Output the [x, y] coordinate of the center of the cell containing the given text.  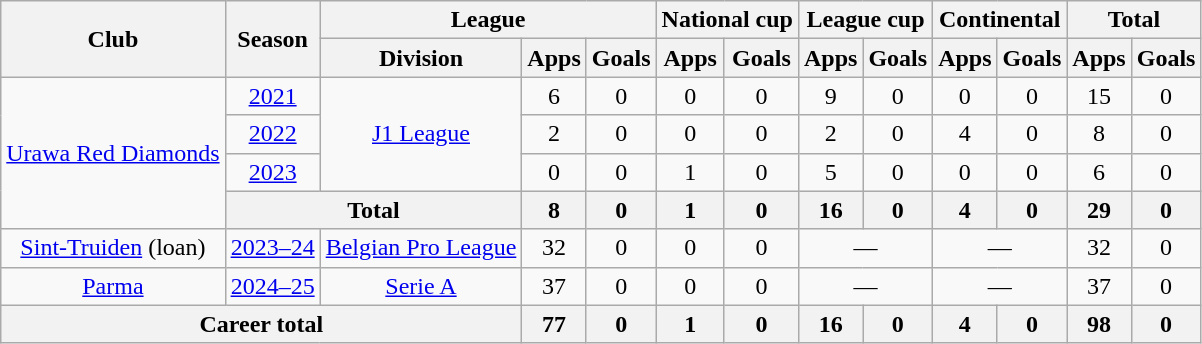
League [488, 20]
Club [113, 39]
Serie A [421, 286]
Belgian Pro League [421, 248]
League cup [865, 20]
Continental [1000, 20]
5 [830, 172]
2021 [272, 96]
Parma [113, 286]
2023–24 [272, 248]
Career total [262, 324]
77 [554, 324]
Season [272, 39]
2024–25 [272, 286]
2023 [272, 172]
15 [1099, 96]
Division [421, 58]
J1 League [421, 134]
Urawa Red Diamonds [113, 153]
98 [1099, 324]
Sint-Truiden (loan) [113, 248]
9 [830, 96]
29 [1099, 210]
2022 [272, 134]
National cup [727, 20]
